Determine the (x, y) coordinate at the center of the cell enclosing the given text.  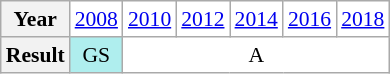
2014 (256, 19)
A (256, 55)
Year (36, 19)
2008 (96, 19)
2010 (150, 19)
2016 (310, 19)
2012 (202, 19)
2018 (362, 19)
Result (36, 55)
GS (96, 55)
